Search for the cell housing the specified text and yield its (x, y) center coordinate. 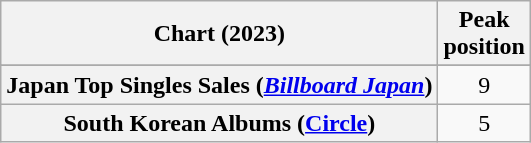
Japan Top Singles Sales (Billboard Japan) (220, 85)
Chart (2023) (220, 34)
5 (484, 123)
9 (484, 85)
South Korean Albums (Circle) (220, 123)
Peakposition (484, 34)
